Determine the [x, y] coordinate at the center of the cell enclosing the given text.  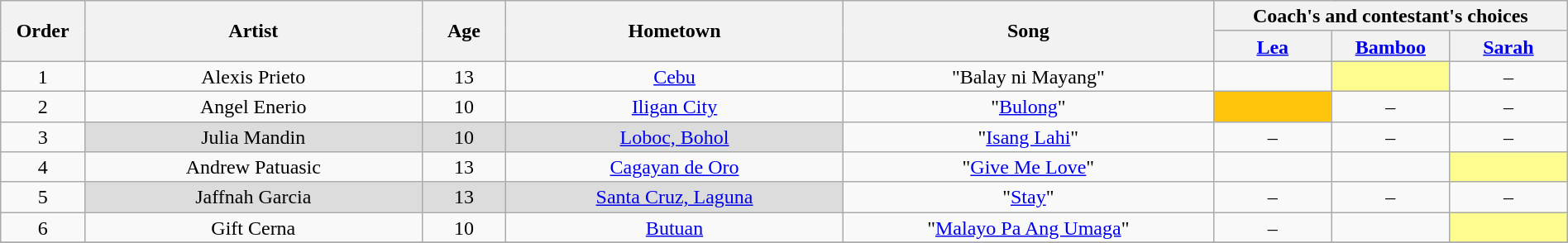
Bamboo [1391, 46]
Order [43, 31]
5 [43, 197]
1 [43, 76]
6 [43, 228]
Andrew Patuasic [253, 167]
Lea [1272, 46]
Hometown [675, 31]
Butuan [675, 228]
Cebu [675, 76]
Song [1028, 31]
Cagayan de Oro [675, 167]
Sarah [1508, 46]
Loboc, Bohol [675, 137]
4 [43, 167]
"Malayo Pa Ang Umaga" [1028, 228]
Alexis Prieto [253, 76]
Angel Enerio [253, 106]
Age [464, 31]
2 [43, 106]
"Bulong" [1028, 106]
"Stay" [1028, 197]
Julia Mandin [253, 137]
Gift Cerna [253, 228]
Santa Cruz, Laguna [675, 197]
Artist [253, 31]
Iligan City [675, 106]
"Isang Lahi" [1028, 137]
Coach's and contestant's choices [1390, 17]
"Balay ni Mayang" [1028, 76]
"Give Me Love" [1028, 167]
Jaffnah Garcia [253, 197]
3 [43, 137]
